Return (X, Y) of the center of cell containing provided text 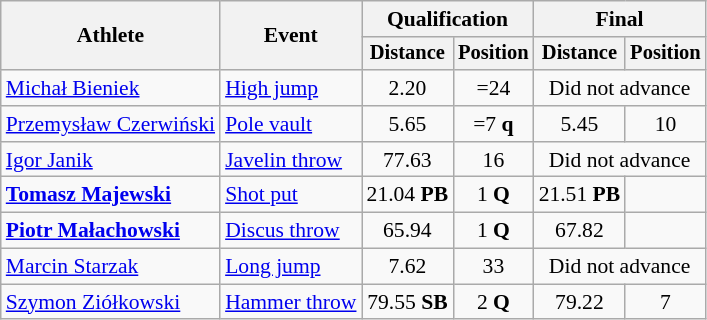
7 (665, 302)
Shot put (290, 195)
65.94 (408, 231)
=7 q (493, 124)
5.65 (408, 124)
77.63 (408, 160)
Qualification (448, 19)
Event (290, 36)
16 (493, 160)
Discus throw (290, 231)
5.45 (580, 124)
2 Q (493, 302)
Michał Bieniek (110, 88)
Long jump (290, 267)
Athlete (110, 36)
2.20 (408, 88)
Przemysław Czerwiński (110, 124)
21.51 PB (580, 195)
Pole vault (290, 124)
=24 (493, 88)
Tomasz Majewski (110, 195)
79.22 (580, 302)
7.62 (408, 267)
21.04 PB (408, 195)
79.55 SB (408, 302)
Marcin Starzak (110, 267)
Igor Janik (110, 160)
Final (620, 19)
33 (493, 267)
67.82 (580, 231)
Piotr Małachowski (110, 231)
Szymon Ziółkowski (110, 302)
High jump (290, 88)
Javelin throw (290, 160)
10 (665, 124)
Hammer throw (290, 302)
